Detect which cell encompasses the target text, then output its [X, Y] center coordinate. 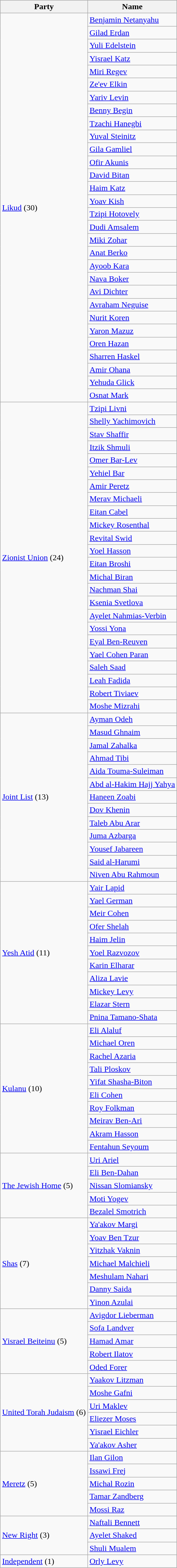
Orly Levy [132, 1561]
Amir Peretz [132, 486]
Roy Folkman [132, 1108]
Issawi Frej [132, 1471]
Likud (30) [44, 208]
Osnat Mark [132, 395]
Yehiel Bar [132, 473]
Dov Khenin [132, 810]
Moshe Gafni [132, 1393]
David Bitan [132, 175]
Tali Ploskov [132, 1069]
Rachel Azaria [132, 1056]
Uri Ariel [132, 1160]
Yuli Edelstein [132, 46]
Yael German [132, 901]
Yossi Yona [132, 629]
Robert Tiviaev [132, 693]
Pnina Tamano-Shata [132, 1017]
Yinon Azulai [132, 1302]
Shelly Yachimovich [132, 421]
Revital Swid [132, 538]
Akram Hasson [132, 1134]
Avraham Neguise [132, 305]
Mossi Raz [132, 1509]
Meirav Ben-Ari [132, 1121]
Aida Touma-Suleiman [132, 771]
Shuli Mualem [132, 1548]
Said al-Harumi [132, 862]
Juma Azbarga [132, 836]
Niven Abu Rahmoun [132, 875]
Merav Michaeli [132, 499]
Elazar Stern [132, 1004]
Miki Zohar [132, 240]
Jamal Zahalka [132, 745]
Gilad Erdan [132, 33]
Meretz (5) [44, 1484]
Ayelet Nahmias-Verbin [132, 616]
Benny Begin [132, 110]
Tzipi Livni [132, 408]
Independent (1) [44, 1561]
Ofer Shelah [132, 926]
Omer Bar-Lev [132, 460]
Haim Jelin [132, 939]
Ya'akov Asher [132, 1445]
Yisrael Katz [132, 59]
Party [44, 7]
New Right (3) [44, 1535]
Zionist Union (24) [44, 557]
Yariv Levin [132, 97]
Eli Alaluf [132, 1030]
Karin Elharar [132, 965]
Anat Berko [132, 253]
Ayman Odeh [132, 719]
Michael Malchieli [132, 1263]
Nachman Shai [132, 590]
Yoav Ben Tzur [132, 1238]
Tzachi Hanegbi [132, 123]
The Jewish Home (5) [44, 1185]
Ksenia Svetlova [132, 603]
Yesh Atid (11) [44, 952]
Eli Ben-Dahan [132, 1173]
Avi Dichter [132, 292]
Kulanu (10) [44, 1088]
Itzik Shmuli [132, 447]
Yoav Kish [132, 201]
Bezalel Smotrich [132, 1212]
Ilan Gilon [132, 1458]
Naftali Bennett [132, 1522]
Ayoob Kara [132, 266]
Nissan Slomiansky [132, 1185]
Ya'akov Margi [132, 1225]
Nurit Koren [132, 318]
Robert Ilatov [132, 1354]
Michael Oren [132, 1043]
Avigdor Lieberman [132, 1315]
Yaron Mazuz [132, 330]
Eliezer Moses [132, 1419]
Miri Regev [132, 71]
Michal Rozin [132, 1484]
Moshe Mizrahi [132, 706]
Mickey Rosenthal [132, 525]
Meir Cohen [132, 914]
Benjamin Netanyahu [132, 20]
United Torah Judaism (6) [44, 1412]
Aliza Lavie [132, 978]
Haneen Zoabi [132, 797]
Eli Cohen [132, 1095]
Ayelet Shaked [132, 1535]
Sofa Landver [132, 1328]
Yoel Hasson [132, 551]
Name [132, 7]
Yuval Steinitz [132, 136]
Leah Fadida [132, 680]
Ofir Akunis [132, 162]
Yousef Jabareen [132, 849]
Taleb Abu Arar [132, 823]
Tamar Zandberg [132, 1497]
Dudi Amsalem [132, 227]
Sharren Haskel [132, 356]
Yisrael Eichler [132, 1432]
Nava Boker [132, 279]
Uri Maklev [132, 1406]
Eyal Ben-Reuven [132, 642]
Yair Lapid [132, 888]
Yitzhak Vaknin [132, 1250]
Haim Katz [132, 188]
Tzipi Hotovely [132, 214]
Yehuda Glick [132, 383]
Gila Gamliel [132, 149]
Michal Biran [132, 577]
Joint List (13) [44, 797]
Amir Ohana [132, 369]
Moti Yogev [132, 1198]
Fentahun Seyoum [132, 1147]
Masud Ghnaim [132, 732]
Shas (7) [44, 1263]
Mickey Levy [132, 991]
Hamad Amar [132, 1341]
Stav Shaffir [132, 434]
Yael Cohen Paran [132, 654]
Meshulam Nahari [132, 1276]
Saleh Saad [132, 667]
Yisrael Beiteinu (5) [44, 1341]
Eitan Cabel [132, 512]
Abd al-Hakim Hajj Yahya [132, 784]
Eitan Broshi [132, 564]
Ze'ev Elkin [132, 84]
Yifat Shasha-Biton [132, 1082]
Yoel Razvozov [132, 952]
Danny Saida [132, 1289]
Oren Hazan [132, 343]
Ahmad Tibi [132, 758]
Yaakov Litzman [132, 1380]
Oded Forer [132, 1367]
